Search for the cell housing the specified text and yield its (x, y) center coordinate. 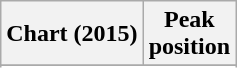
Chart (2015) (72, 34)
Peakposition (189, 34)
